Detect which cell encompasses the target text, then output its (x, y) center coordinate. 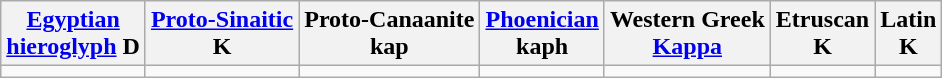
Phoenician kaph (542, 34)
EtruscanK (822, 34)
Proto-Sinaitic K (222, 34)
Western GreekKappa (687, 34)
LatinK (908, 34)
Proto-Canaanitekap (390, 34)
Egyptian hieroglyph D (74, 34)
